For the text-containing cell, return its midpoint in (x, y) coordinate format. 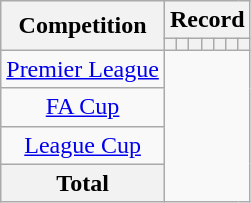
Competition (83, 26)
Premier League (83, 69)
Total (83, 183)
FA Cup (83, 107)
Record (207, 20)
League Cup (83, 145)
